From the cell containing the given text, extract its center point as (X, Y) coordinate. 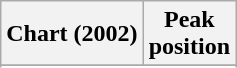
Chart (2002) (72, 34)
Peakposition (189, 34)
